Determine the (x, y) coordinate at the center of the cell enclosing the given text.  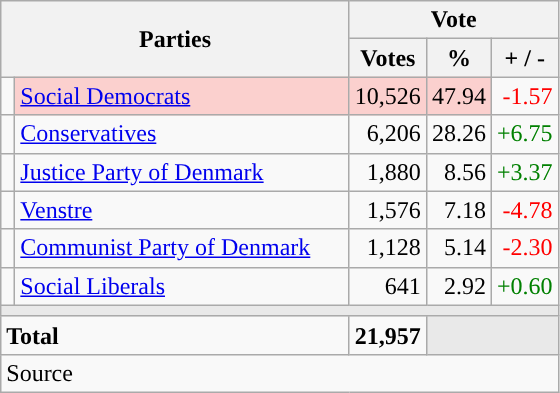
Social Democrats (182, 96)
% (458, 58)
+3.37 (524, 172)
Social Liberals (182, 286)
28.26 (458, 134)
Source (280, 373)
641 (388, 286)
6,206 (388, 134)
1,880 (388, 172)
-2.30 (524, 248)
1,576 (388, 210)
+6.75 (524, 134)
Venstre (182, 210)
Justice Party of Denmark (182, 172)
21,957 (388, 335)
5.14 (458, 248)
+ / - (524, 58)
+0.60 (524, 286)
1,128 (388, 248)
Total (176, 335)
Vote (454, 20)
8.56 (458, 172)
Parties (176, 39)
-1.57 (524, 96)
47.94 (458, 96)
2.92 (458, 286)
7.18 (458, 210)
-4.78 (524, 210)
Votes (388, 58)
Conservatives (182, 134)
Communist Party of Denmark (182, 248)
10,526 (388, 96)
